Identify which cell holds the provided text, then report its (x, y) central coordinate. 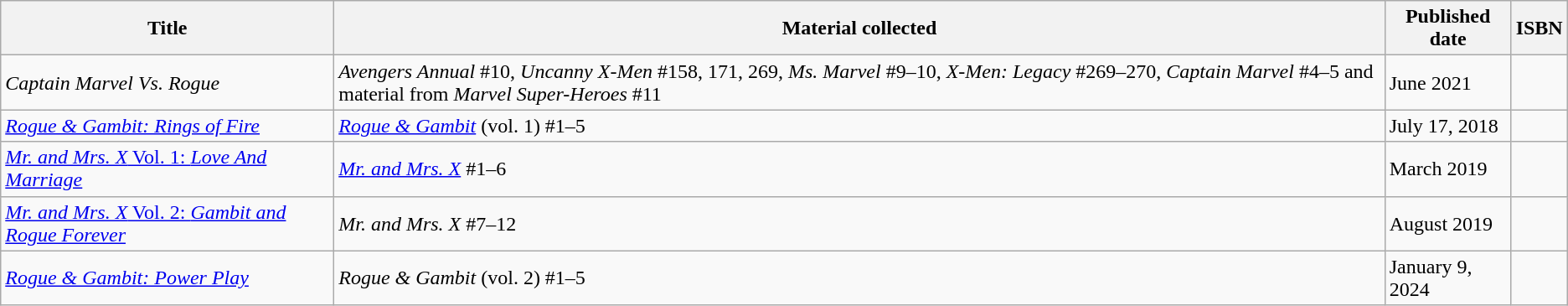
Rogue & Gambit: Rings of Fire (168, 126)
Rogue & Gambit (vol. 2) #1–5 (859, 278)
January 9, 2024 (1447, 278)
Mr. and Mrs. X #7–12 (859, 223)
Captain Marvel Vs. Rogue (168, 82)
ISBN (1540, 29)
Published date (1447, 29)
March 2019 (1447, 169)
August 2019 (1447, 223)
Rogue & Gambit (vol. 1) #1–5 (859, 126)
Mr. and Mrs. X #1–6 (859, 169)
Mr. and Mrs. X Vol. 2: Gambit and Rogue Forever (168, 223)
June 2021 (1447, 82)
Material collected (859, 29)
Mr. and Mrs. X Vol. 1: Love And Marriage (168, 169)
Rogue & Gambit: Power Play (168, 278)
July 17, 2018 (1447, 126)
Title (168, 29)
